Extract the [X, Y] coordinate from the center of the cell holding the provided text.  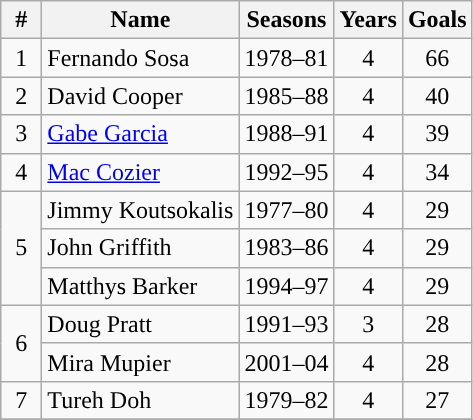
Goals [437, 20]
1977–80 [286, 210]
Mac Cozier [140, 172]
1 [22, 58]
1992–95 [286, 172]
39 [437, 134]
Doug Pratt [140, 324]
6 [22, 343]
2001–04 [286, 362]
7 [22, 400]
Gabe Garcia [140, 134]
1983–86 [286, 248]
5 [22, 248]
1979–82 [286, 400]
40 [437, 96]
Tureh Doh [140, 400]
Seasons [286, 20]
David Cooper [140, 96]
1994–97 [286, 286]
2 [22, 96]
27 [437, 400]
John Griffith [140, 248]
Jimmy Koutsokalis [140, 210]
Matthys Barker [140, 286]
Name [140, 20]
Years [368, 20]
1988–91 [286, 134]
34 [437, 172]
Fernando Sosa [140, 58]
1991–93 [286, 324]
1985–88 [286, 96]
# [22, 20]
66 [437, 58]
Mira Mupier [140, 362]
1978–81 [286, 58]
